From the cell containing the given text, extract its center point as (X, Y) coordinate. 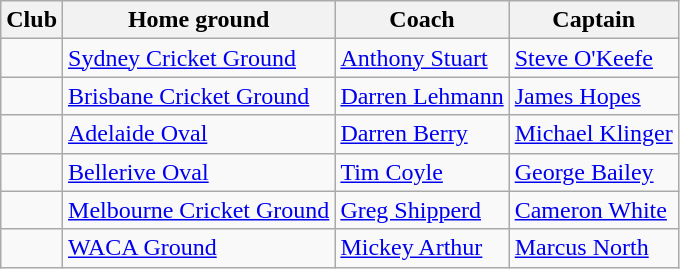
Darren Lehmann (422, 96)
WACA Ground (199, 248)
Coach (422, 20)
Sydney Cricket Ground (199, 58)
Cameron White (594, 210)
Darren Berry (422, 134)
Melbourne Cricket Ground (199, 210)
Brisbane Cricket Ground (199, 96)
Marcus North (594, 248)
Greg Shipperd (422, 210)
Steve O'Keefe (594, 58)
Anthony Stuart (422, 58)
Mickey Arthur (422, 248)
Tim Coyle (422, 172)
Bellerive Oval (199, 172)
James Hopes (594, 96)
Home ground (199, 20)
Club (32, 20)
Michael Klinger (594, 134)
George Bailey (594, 172)
Captain (594, 20)
Adelaide Oval (199, 134)
